Detect which cell encompasses the target text, then output its [X, Y] center coordinate. 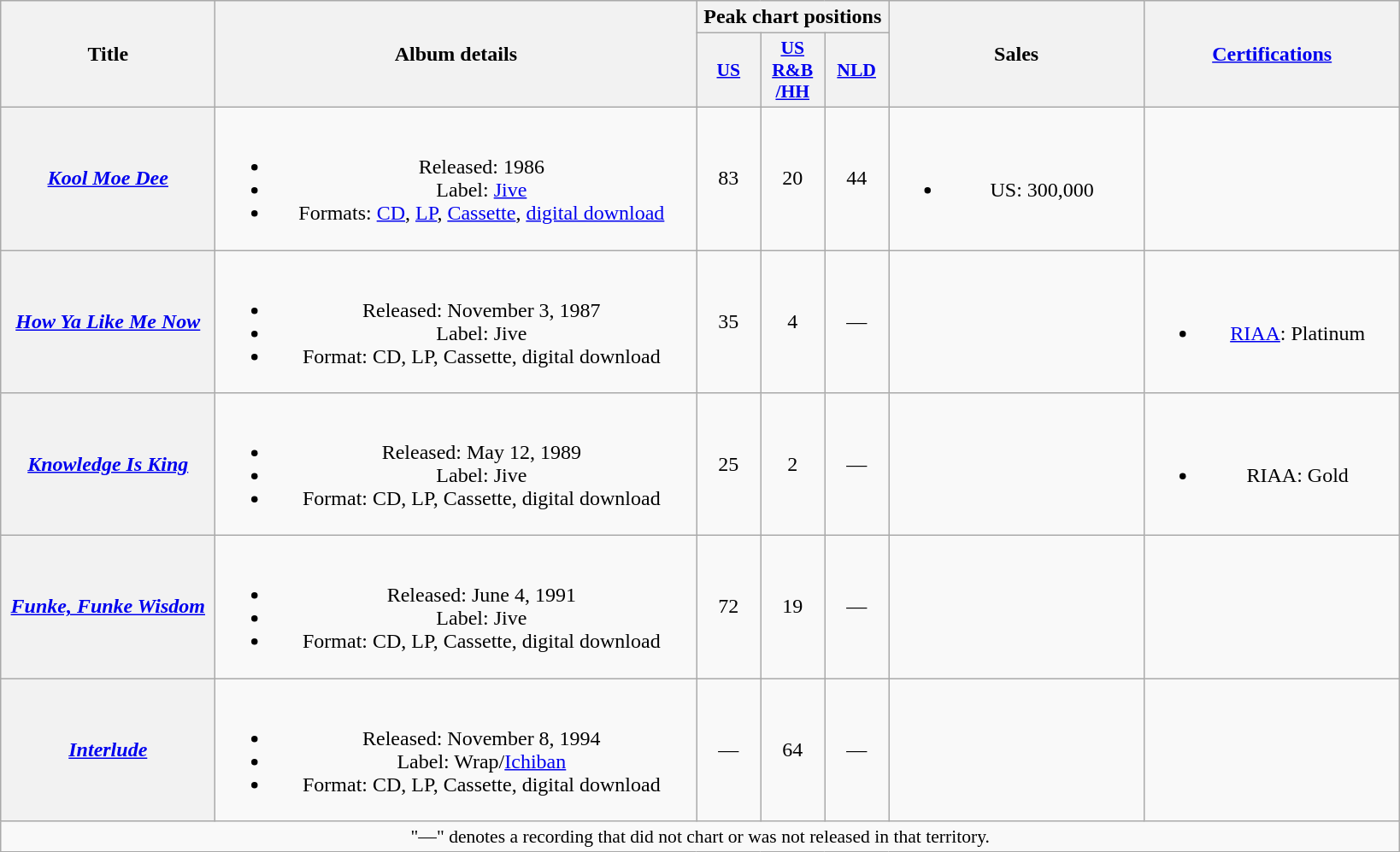
RIAA: Gold [1272, 465]
Sales [1017, 55]
Interlude [108, 750]
Album details [456, 55]
Released: November 3, 1987Label: JiveFormat: CD, LP, Cassette, digital download [456, 321]
4 [793, 321]
Released: June 4, 1991Label: JiveFormat: CD, LP, Cassette, digital download [456, 607]
Certifications [1272, 55]
USR&B/HH [793, 70]
Knowledge Is King [108, 465]
35 [728, 321]
Title [108, 55]
64 [793, 750]
44 [856, 178]
Kool Moe Dee [108, 178]
19 [793, 607]
2 [793, 465]
25 [728, 465]
US [728, 70]
72 [728, 607]
"—" denotes a recording that did not chart or was not released in that territory. [701, 837]
20 [793, 178]
NLD [856, 70]
Released: May 12, 1989Label: JiveFormat: CD, LP, Cassette, digital download [456, 465]
Funke, Funke Wisdom [108, 607]
Released: 1986Label: JiveFormats: CD, LP, Cassette, digital download [456, 178]
US: 300,000 [1017, 178]
Peak chart positions [793, 17]
How Ya Like Me Now [108, 321]
Released: November 8, 1994Label: Wrap/IchibanFormat: CD, LP, Cassette, digital download [456, 750]
RIAA: Platinum [1272, 321]
83 [728, 178]
